Pinpoint the cell where the given text exists, returning its [x, y] midpoint coordinate. 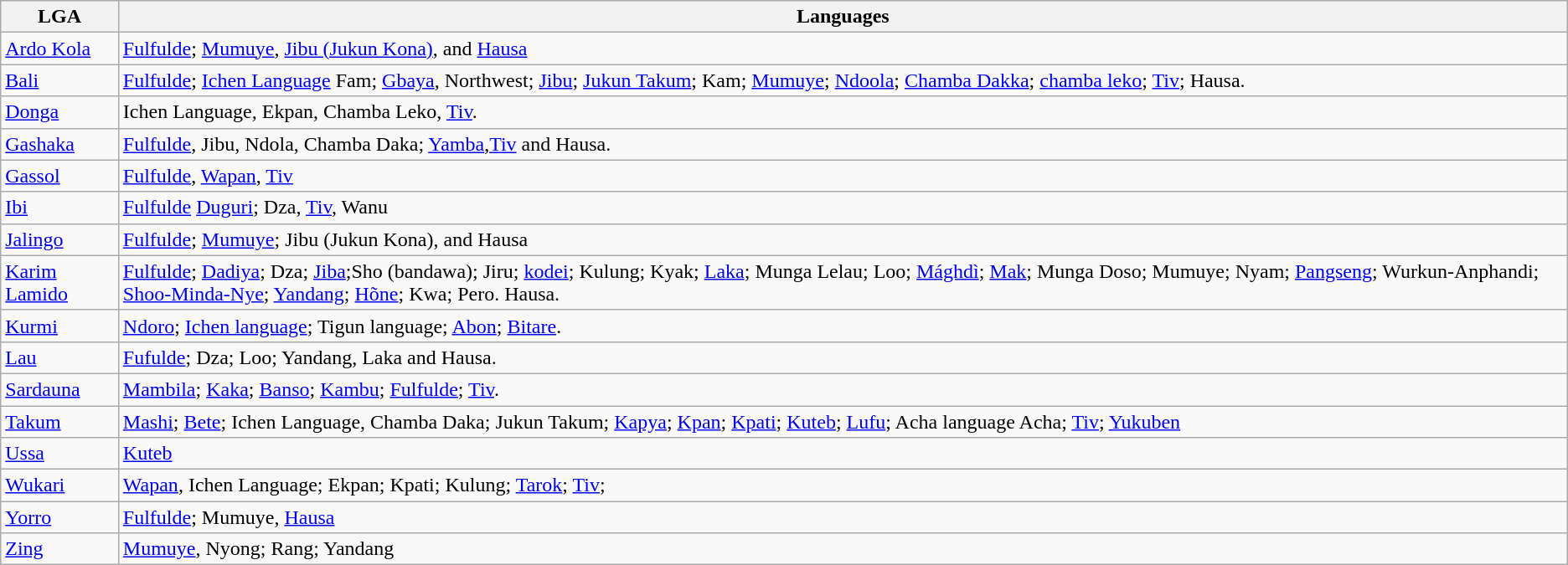
Jalingo [60, 239]
Gashaka [60, 144]
Fulfulde; Mumuye, Hausa [843, 517]
Gassol [60, 176]
Fulfulde; Mumuye, Jibu (Jukun Kona), and Hausa [843, 49]
Lau [60, 357]
Wukari [60, 485]
Ichen Language, Ekpan, Chamba Leko, Tiv. [843, 112]
Bali [60, 80]
Ndoro; Ichen language; Tigun language; Abon; Bitare. [843, 326]
Fulfulde Duguri; Dza, Tiv, Wanu [843, 208]
Kurmi [60, 326]
Languages [843, 17]
Mumuye, Nyong; Rang; Yandang [843, 549]
Sardauna [60, 389]
Fulfulde, Jibu, Ndola, Chamba Daka; Yamba,Tiv and Hausa. [843, 144]
Karim Lamido [60, 283]
Ussa [60, 454]
Fulfulde; Mumuye; Jibu (Jukun Kona), and Hausa [843, 239]
Donga [60, 112]
LGA [60, 17]
Mashi; Bete; Ichen Language, Chamba Daka; Jukun Takum; Kapya; Kpan; Kpati; Kuteb; Lufu; Acha language Acha; Tiv; Yukuben [843, 421]
Takum [60, 421]
Fulfulde, Wapan, Tiv [843, 176]
Fufulde; Dza; Loo; Yandang, Laka and Hausa. [843, 357]
Kuteb [843, 454]
Fulfulde; Ichen Language Fam; Gbaya, Northwest; Jibu; Jukun Takum; Kam; Mumuye; Ndoola; Chamba Dakka; chamba leko; Tiv; Hausa. [843, 80]
Mambila; Kaka; Banso; Kambu; Fulfulde; Tiv. [843, 389]
Yorro [60, 517]
Ardo Kola [60, 49]
Ibi [60, 208]
Zing [60, 549]
Wapan, Ichen Language; Ekpan; Kpati; Kulung; Tarok; Tiv; [843, 485]
